Identify which cell holds the provided text, then report its (x, y) central coordinate. 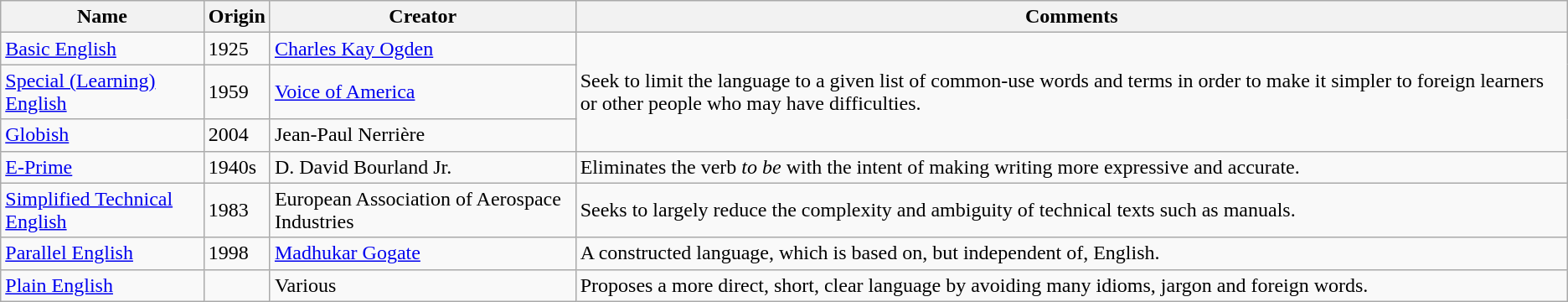
Origin (236, 17)
1925 (236, 49)
1959 (236, 92)
Parallel English (102, 253)
Voice of America (422, 92)
Charles Kay Ogden (422, 49)
Jean-Paul Nerrière (422, 135)
A constructed language, which is based on, but independent of, English. (1071, 253)
European Association of Aerospace Industries (422, 210)
Comments (1071, 17)
Plain English (102, 285)
1940s (236, 167)
Name (102, 17)
E-Prime (102, 167)
Simplified Technical English (102, 210)
2004 (236, 135)
D. David Bourland Jr. (422, 167)
Proposes a more direct, short, clear language by avoiding many idioms, jargon and foreign words. (1071, 285)
Various (422, 285)
Seeks to largely reduce the complexity and ambiguity of technical texts such as manuals. (1071, 210)
Globish (102, 135)
1983 (236, 210)
Creator (422, 17)
1998 (236, 253)
Eliminates the verb to be with the intent of making writing more expressive and accurate. (1071, 167)
Special (Learning) English (102, 92)
Madhukar Gogate (422, 253)
Basic English (102, 49)
